Capture the cell that displays the provided text and extract its [x, y] central coordinate. 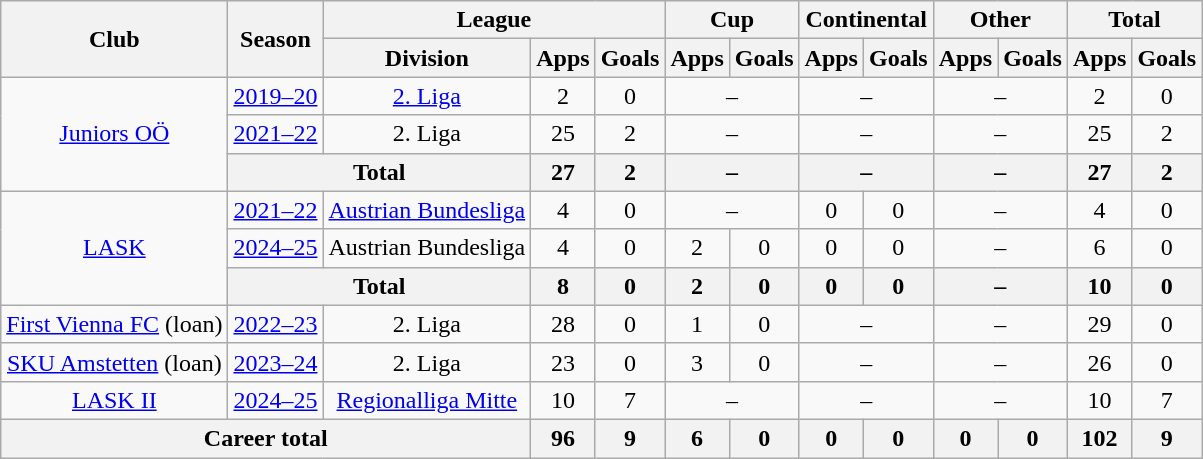
26 [1099, 362]
LASK II [114, 400]
Cup [732, 20]
2023–24 [276, 362]
Juniors OÖ [114, 134]
First Vienna FC (loan) [114, 324]
Continental [866, 20]
Season [276, 39]
96 [563, 438]
Other [1000, 20]
3 [697, 362]
LASK [114, 248]
Regionalliga Mitte [427, 400]
28 [563, 324]
29 [1099, 324]
Career total [266, 438]
Division [427, 58]
1 [697, 324]
2019–20 [276, 96]
SKU Amstetten (loan) [114, 362]
League [494, 20]
102 [1099, 438]
8 [563, 286]
23 [563, 362]
2022–23 [276, 324]
Club [114, 39]
